Output the [X, Y] coordinate of the center of the cell containing the given text.  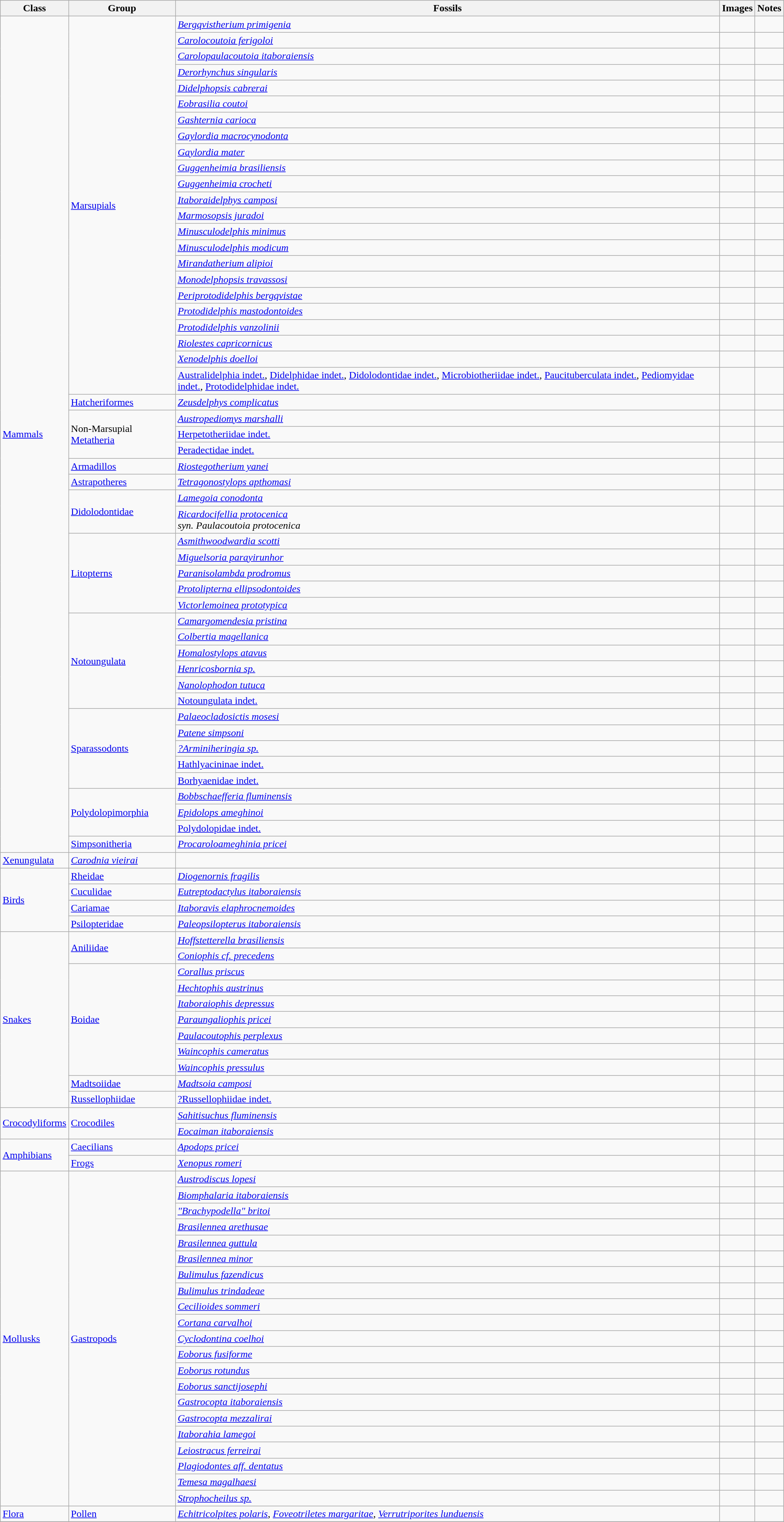
Carolocoutoia ferigoloi [448, 40]
Class [34, 8]
Hatcheriformes [122, 402]
Aniliidae [122, 948]
Polydolopimorphia [122, 812]
Minusculodelphis minimus [448, 232]
Asmithwoodwardia scotti [448, 541]
Guggenheimia crocheti [448, 183]
Gaylordia mater [448, 152]
Flora [34, 1514]
Russellophiidae [122, 1099]
Notoungulata [122, 661]
Protolipterna ellipsodontoides [448, 589]
Carolopaulacoutoia itaboraiensis [448, 56]
Camargomendesia pristina [448, 621]
Eoborus rotundus [448, 1370]
Boidae [122, 1019]
Henricosbornia sp. [448, 669]
Periprotodidelphis bergqvistae [448, 295]
Didolodontidae [122, 512]
Crocodyliforms [34, 1123]
Riolestes capricornicus [448, 343]
?Arminiheringia sp. [448, 749]
Miguelsoria parayirunhor [448, 557]
Hathlyacininae indet. [448, 765]
Carodnia vieirai [122, 860]
Non-Marsupial Metatheria [122, 434]
Austrodiscus lopesi [448, 1179]
Patene simpsoni [448, 733]
Gastrocopta mezzalirai [448, 1418]
Biomphalaria itaboraiensis [448, 1195]
Frogs [122, 1163]
Sahitisuchus fluminensis [448, 1115]
Brasilennea arethusae [448, 1227]
Fossils [448, 8]
Bobbschaefferia fluminensis [448, 796]
Peradectidae indet. [448, 450]
Borhyaenidae indet. [448, 780]
Cecilioides sommeri [448, 1307]
Xenopus romeri [448, 1163]
Apodops pricei [448, 1147]
Cyclodontina coelhoi [448, 1339]
Notes [769, 8]
Tetragonostylops apthomasi [448, 482]
Nanolophodon tutuca [448, 685]
Epidolops ameghinoi [448, 812]
Victorlemoinea prototypica [448, 605]
Brasilennea minor [448, 1259]
Astrapotheres [122, 482]
Images [737, 8]
Monodelphopsis travassosi [448, 279]
Echitricolpites polaris, Foveotriletes margaritae, Verrutriporites lunduensis [448, 1514]
Mirandatherium alipioi [448, 264]
Polydolopidae indet. [448, 828]
Snakes [34, 1020]
Hechtophis austrinus [448, 987]
Mollusks [34, 1338]
Hoffstetterella brasiliensis [448, 940]
Eocaiman itaboraiensis [448, 1131]
Corallus priscus [448, 972]
Amphibians [34, 1155]
Caecilians [122, 1147]
Gastrocopta itaboraiensis [448, 1402]
Plagiodontes aff. dentatus [448, 1466]
Protodidelphis vanzolinii [448, 327]
Didelphopsis cabrerai [448, 88]
Herpetotheriidae indet. [448, 434]
Simpsonitheria [122, 844]
Itaborahia lamegoi [448, 1434]
Bulimulus fazendicus [448, 1275]
Paraungaliophis pricei [448, 1020]
Marsupials [122, 205]
Litopterns [122, 573]
Xenungulata [34, 860]
Minusculodelphis modicum [448, 248]
?Russellophiidae indet. [448, 1099]
Notoungulata indet. [448, 700]
Riostegotherium yanei [448, 466]
Itaboravis elaphrocnemoides [448, 908]
Paranisolambda prodromus [448, 573]
Waincophis pressulus [448, 1067]
Birds [34, 900]
Diogenornis fragilis [448, 876]
Marmosopsis juradoi [448, 216]
Itaboraidelphys camposi [448, 200]
Austropediomys marshalli [448, 418]
Pollen [122, 1514]
Rheidae [122, 876]
Homalostylops atavus [448, 653]
Lamegoia conodonta [448, 498]
"Brachypodella" britoi [448, 1211]
Cuculidae [122, 892]
Temesa magalhaesi [448, 1482]
Cortana carvalhoi [448, 1323]
Bulimulus trindadeae [448, 1291]
Ricardocifellia protocenicasyn. Paulacoutoia protocenica [448, 519]
Protodidelphis mastodontoides [448, 311]
Guggenheimia brasiliensis [448, 168]
Leiostracus ferreirai [448, 1450]
Gaylordia macrocynodonta [448, 136]
Zeusdelphys complicatus [448, 402]
Cariamae [122, 908]
Xenodelphis doelloi [448, 359]
Eutreptodactylus itaboraiensis [448, 892]
Eobrasilia coutoi [448, 104]
Armadillos [122, 466]
Group [122, 8]
Strophocheilus sp. [448, 1498]
Derorhynchus singularis [448, 72]
Gashternia carioca [448, 120]
Palaeocladosictis mosesi [448, 716]
Eoborus fusiforme [448, 1354]
Brasilennea guttula [448, 1243]
Paulacoutophis perplexus [448, 1036]
Madtsoiidae [122, 1083]
Colbertia magellanica [448, 637]
Crocodiles [122, 1123]
Itaboraiophis depressus [448, 1004]
Gastropods [122, 1338]
Procaroloameghinia pricei [448, 844]
Madtsoia camposi [448, 1083]
Sparassodonts [122, 748]
Coniophis cf. precedens [448, 956]
Eoborus sanctijosephi [448, 1386]
Mammals [34, 434]
Psilopteridae [122, 924]
Waincophis cameratus [448, 1052]
Bergqvistherium primigenia [448, 24]
Paleopsilopterus itaboraiensis [448, 924]
